Find where the given text appears and provide that cell's center as (X, Y) coordinate. 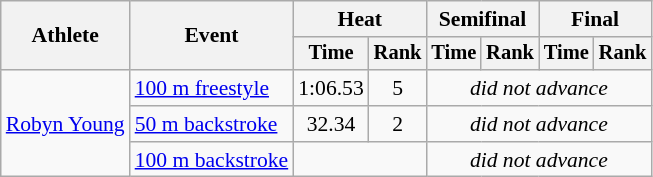
100 m freestyle (212, 88)
Semifinal (482, 19)
2 (398, 124)
Heat (360, 19)
Robyn Young (66, 124)
Final (595, 19)
1:06.53 (330, 88)
Event (212, 36)
50 m backstroke (212, 124)
5 (398, 88)
Athlete (66, 36)
32.34 (330, 124)
